Return [x, y] of the center of cell containing provided text 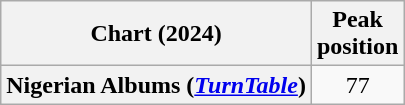
Nigerian Albums (TurnTable) [156, 85]
Peakposition [357, 34]
Chart (2024) [156, 34]
77 [357, 85]
